Identify which cell holds the provided text, then report its (x, y) central coordinate. 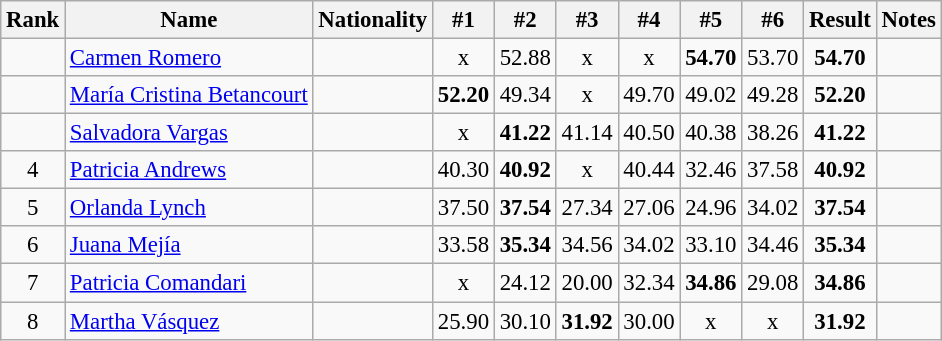
Patricia Andrews (189, 170)
30.10 (525, 321)
30.00 (649, 321)
49.34 (525, 95)
5 (33, 208)
24.12 (525, 283)
27.06 (649, 208)
20.00 (587, 283)
Patricia Comandari (189, 283)
49.70 (649, 95)
8 (33, 321)
25.90 (463, 321)
41.14 (587, 133)
32.46 (711, 170)
38.26 (773, 133)
Name (189, 20)
34.46 (773, 245)
40.44 (649, 170)
Result (840, 20)
#2 (525, 20)
53.70 (773, 58)
27.34 (587, 208)
24.96 (711, 208)
Martha Vásquez (189, 321)
40.38 (711, 133)
María Cristina Betancourt (189, 95)
#1 (463, 20)
33.10 (711, 245)
40.50 (649, 133)
#5 (711, 20)
Carmen Romero (189, 58)
#3 (587, 20)
#4 (649, 20)
Nationality (372, 20)
34.56 (587, 245)
Salvadora Vargas (189, 133)
49.28 (773, 95)
Orlanda Lynch (189, 208)
49.02 (711, 95)
Juana Mejía (189, 245)
37.58 (773, 170)
52.88 (525, 58)
40.30 (463, 170)
4 (33, 170)
33.58 (463, 245)
#6 (773, 20)
Rank (33, 20)
6 (33, 245)
32.34 (649, 283)
37.50 (463, 208)
29.08 (773, 283)
Notes (908, 20)
7 (33, 283)
